From the cell containing the given text, extract its center point as (X, Y) coordinate. 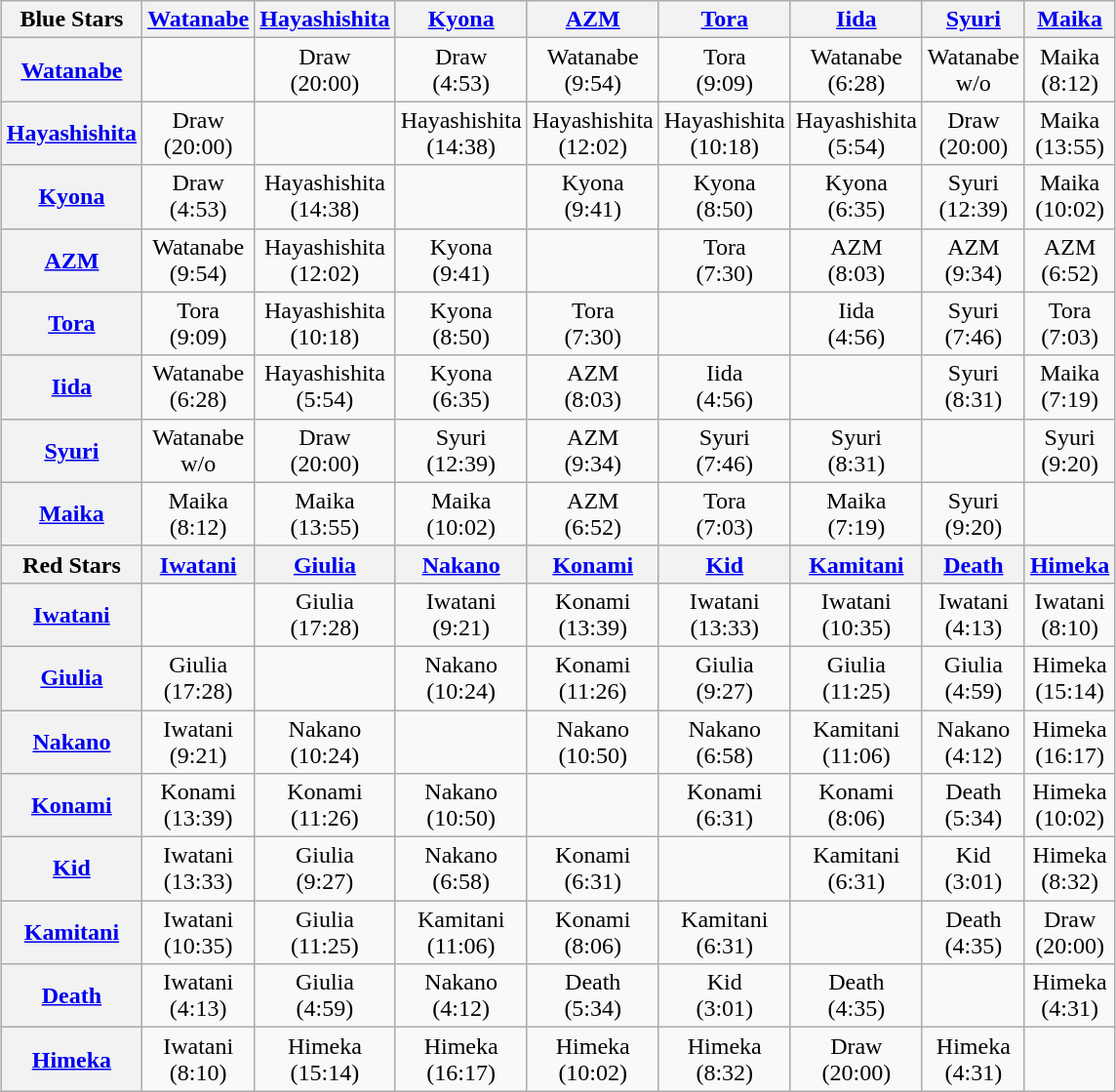
Red Stars (71, 564)
Blue Stars (71, 20)
